Determine the (x, y) coordinate at the center of the cell enclosing the given text.  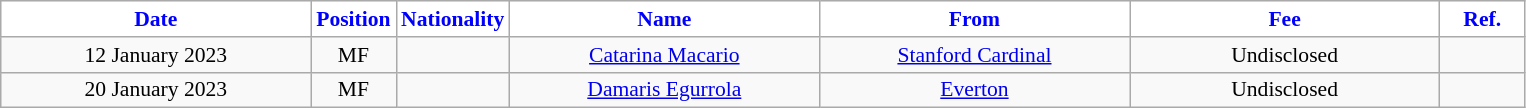
Stanford Cardinal (974, 55)
Nationality (452, 19)
Position (354, 19)
Damaris Egurrola (664, 90)
Name (664, 19)
Ref. (1482, 19)
From (974, 19)
20 January 2023 (156, 90)
Date (156, 19)
Everton (974, 90)
Catarina Macario (664, 55)
12 January 2023 (156, 55)
Fee (1285, 19)
